Scan for the cell matching the given text and deliver its [X, Y] coordinate at center. 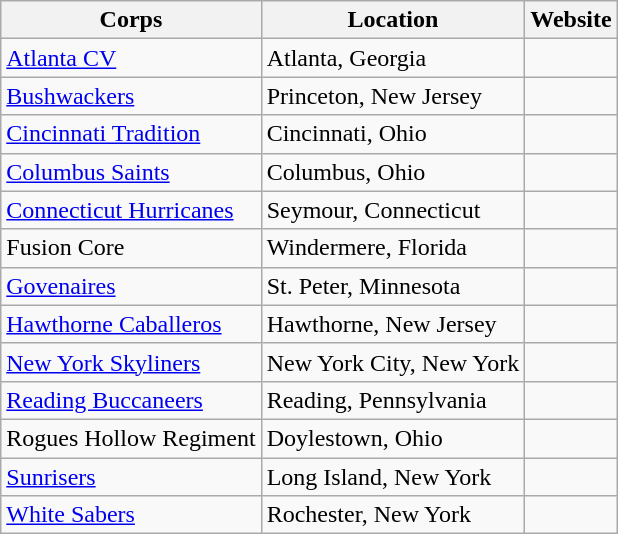
Location [393, 20]
St. Peter, Minnesota [393, 286]
Fusion Core [131, 248]
Atlanta CV [131, 58]
Princeton, New Jersey [393, 96]
Website [571, 20]
Rogues Hollow Regiment [131, 438]
Columbus, Ohio [393, 172]
Bushwackers [131, 96]
Hawthorne, New Jersey [393, 324]
White Sabers [131, 515]
Sunrisers [131, 477]
Govenaires [131, 286]
Reading, Pennsylvania [393, 400]
Hawthorne Caballeros [131, 324]
Windermere, Florida [393, 248]
Reading Buccaneers [131, 400]
Columbus Saints [131, 172]
New York City, New York [393, 362]
Doylestown, Ohio [393, 438]
Cincinnati, Ohio [393, 134]
Rochester, New York [393, 515]
Cincinnati Tradition [131, 134]
New York Skyliners [131, 362]
Corps [131, 20]
Connecticut Hurricanes [131, 210]
Atlanta, Georgia [393, 58]
Long Island, New York [393, 477]
Seymour, Connecticut [393, 210]
